From the cell containing the given text, extract its center point as [x, y] coordinate. 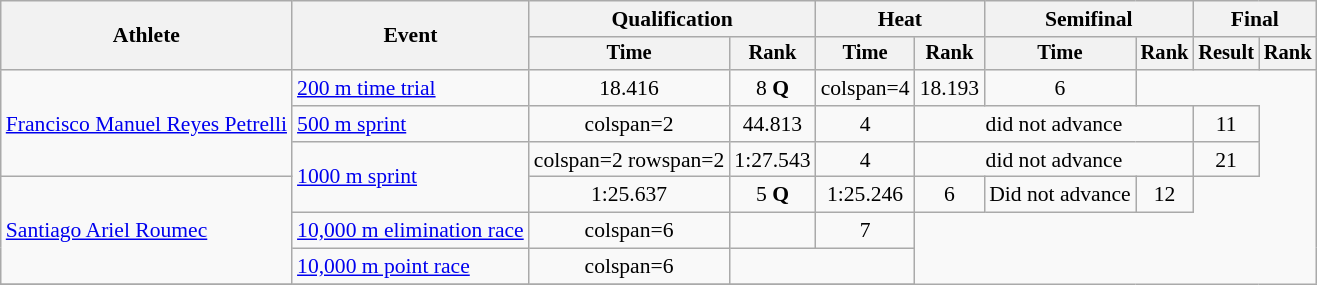
Event [410, 36]
Santiago Ariel Roumec [146, 230]
10,000 m elimination race [410, 231]
1:25.637 [630, 195]
18.193 [950, 88]
Heat [900, 19]
10,000 m point race [410, 267]
1:27.543 [772, 160]
500 m sprint [410, 124]
12 [1165, 195]
Qualification [672, 19]
1000 m sprint [410, 178]
18.416 [630, 88]
7 [866, 231]
Did not advance [1060, 195]
8 Q [772, 88]
5 Q [772, 195]
200 m time trial [410, 88]
11 [1226, 124]
21 [1226, 160]
Francisco Manuel Reyes Petrelli [146, 124]
colspan=2 rowspan=2 [630, 160]
Final [1254, 19]
Semifinal [1088, 19]
44.813 [772, 124]
Result [1226, 54]
1:25.246 [866, 195]
Athlete [146, 36]
colspan=2 [630, 124]
colspan=4 [866, 88]
